Determine the (x, y) coordinate at the center of the cell enclosing the given text.  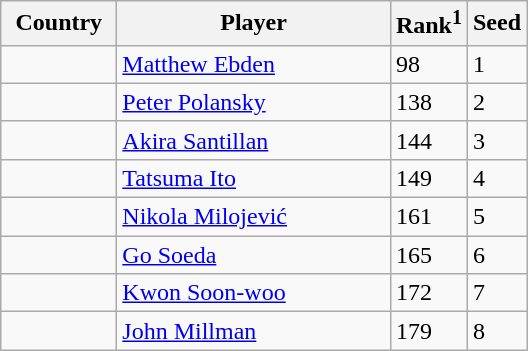
3 (496, 140)
6 (496, 255)
172 (428, 293)
Peter Polansky (254, 102)
Country (59, 24)
Player (254, 24)
179 (428, 331)
Tatsuma Ito (254, 178)
138 (428, 102)
Kwon Soon-woo (254, 293)
149 (428, 178)
4 (496, 178)
161 (428, 217)
1 (496, 64)
Seed (496, 24)
2 (496, 102)
Rank1 (428, 24)
144 (428, 140)
5 (496, 217)
7 (496, 293)
Matthew Ebden (254, 64)
98 (428, 64)
8 (496, 331)
John Millman (254, 331)
Akira Santillan (254, 140)
Nikola Milojević (254, 217)
Go Soeda (254, 255)
165 (428, 255)
